Locate the cell with the specified text and output its (x, y) center coordinate. 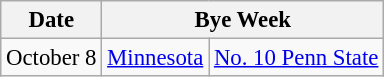
Date (52, 20)
Minnesota (156, 58)
October 8 (52, 58)
No. 10 Penn State (296, 58)
Bye Week (243, 20)
